Pinpoint the cell where the given text exists, returning its (x, y) midpoint coordinate. 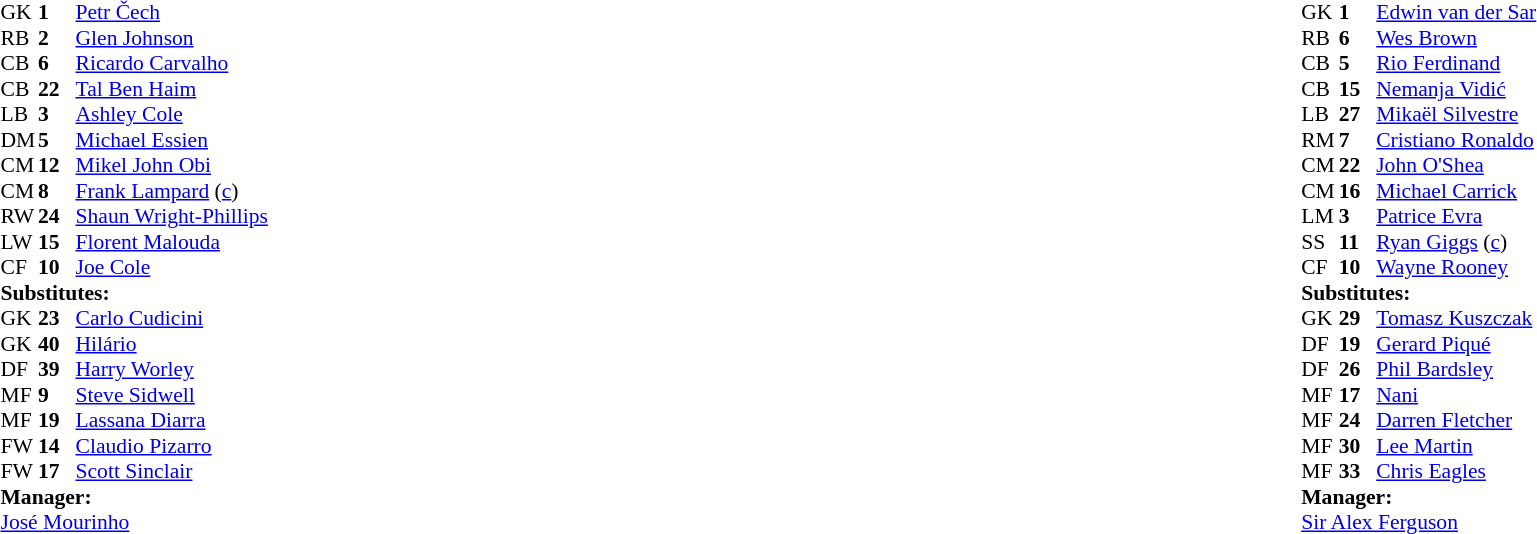
Chris Eagles (1456, 471)
Joe Cole (172, 267)
9 (57, 395)
Wayne Rooney (1456, 267)
Mikel John Obi (172, 165)
26 (1358, 369)
Petr Čech (172, 13)
33 (1358, 471)
Lee Martin (1456, 446)
Hilário (172, 344)
Carlo Cudicini (172, 319)
Ryan Giggs (c) (1456, 242)
39 (57, 369)
Scott Sinclair (172, 471)
Claudio Pizarro (172, 446)
Darren Fletcher (1456, 421)
Ricardo Carvalho (172, 63)
Patrice Evra (1456, 217)
Mikaël Silvestre (1456, 115)
Michael Carrick (1456, 191)
8 (57, 191)
12 (57, 165)
Rio Ferdinand (1456, 63)
Nani (1456, 395)
Shaun Wright-Phillips (172, 217)
Ashley Cole (172, 115)
Gerard Piqué (1456, 344)
RW (19, 217)
Edwin van der Sar (1456, 13)
7 (1358, 140)
23 (57, 319)
Tal Ben Haim (172, 89)
Harry Worley (172, 369)
LM (1320, 217)
SS (1320, 242)
30 (1358, 446)
Steve Sidwell (172, 395)
14 (57, 446)
Frank Lampard (c) (172, 191)
Michael Essien (172, 140)
40 (57, 344)
DM (19, 140)
Nemanja Vidić (1456, 89)
2 (57, 38)
Wes Brown (1456, 38)
Lassana Diarra (172, 421)
16 (1358, 191)
27 (1358, 115)
Florent Malouda (172, 242)
Tomasz Kuszczak (1456, 319)
John O'Shea (1456, 165)
Cristiano Ronaldo (1456, 140)
11 (1358, 242)
29 (1358, 319)
Glen Johnson (172, 38)
LW (19, 242)
Phil Bardsley (1456, 369)
RM (1320, 140)
